Extract the [X, Y] coordinate from the center of the cell holding the provided text.  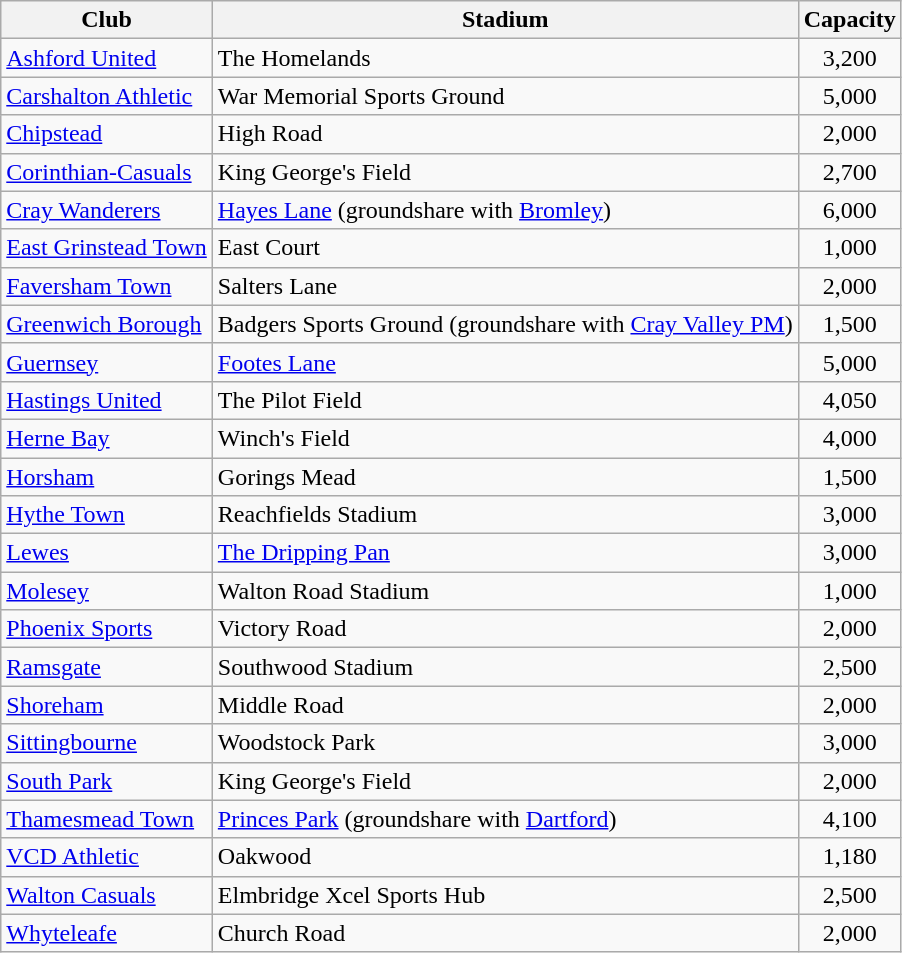
The Homelands [505, 58]
Walton Road Stadium [505, 591]
Horsham [107, 477]
4,050 [850, 400]
Elmbridge Xcel Sports Hub [505, 895]
Walton Casuals [107, 895]
4,100 [850, 819]
Club [107, 20]
Gorings Mead [505, 477]
The Pilot Field [505, 400]
Reachfields Stadium [505, 515]
Woodstock Park [505, 743]
Guernsey [107, 362]
Footes Lane [505, 362]
Greenwich Borough [107, 324]
Church Road [505, 933]
Carshalton Athletic [107, 96]
Shoreham [107, 705]
Corinthian-Casuals [107, 172]
Hayes Lane (groundshare with Bromley) [505, 210]
Winch's Field [505, 438]
Southwood Stadium [505, 667]
Middle Road [505, 705]
Victory Road [505, 629]
Molesey [107, 591]
Capacity [850, 20]
2,700 [850, 172]
War Memorial Sports Ground [505, 96]
Badgers Sports Ground (groundshare with Cray Valley PM) [505, 324]
South Park [107, 781]
Ashford United [107, 58]
Hythe Town [107, 515]
Cray Wanderers [107, 210]
The Dripping Pan [505, 553]
Stadium [505, 20]
East Court [505, 248]
Salters Lane [505, 286]
3,200 [850, 58]
6,000 [850, 210]
East Grinstead Town [107, 248]
Thamesmead Town [107, 819]
4,000 [850, 438]
Phoenix Sports [107, 629]
Chipstead [107, 134]
Whyteleafe [107, 933]
Faversham Town [107, 286]
Sittingbourne [107, 743]
VCD Athletic [107, 857]
Hastings United [107, 400]
1,180 [850, 857]
High Road [505, 134]
Lewes [107, 553]
Oakwood [505, 857]
Princes Park (groundshare with Dartford) [505, 819]
Herne Bay [107, 438]
Ramsgate [107, 667]
